Determine the (X, Y) coordinate at the center of the cell enclosing the given text.  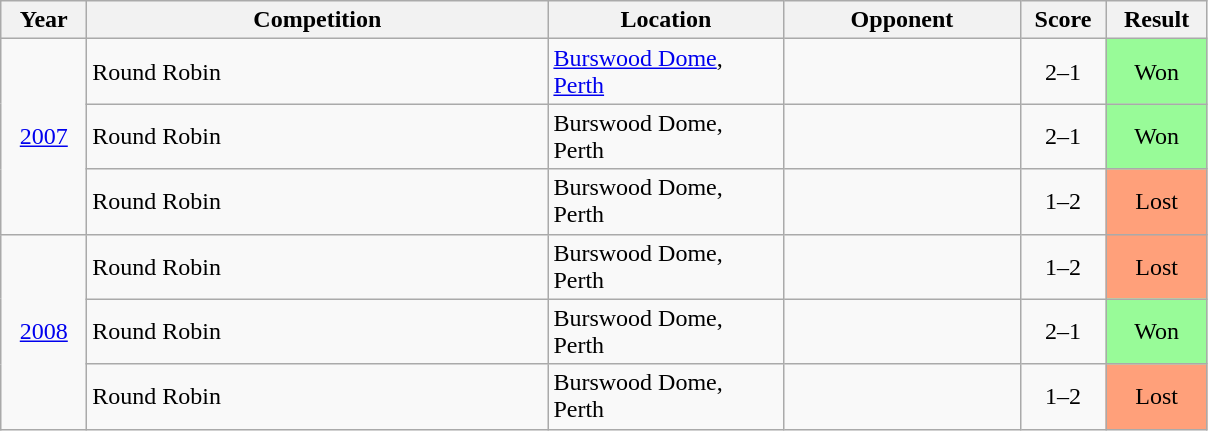
Result (1156, 20)
2008 (44, 332)
Location (666, 20)
2007 (44, 136)
Year (44, 20)
Score (1063, 20)
Opponent (902, 20)
Competition (318, 20)
